For the text-containing cell, return its midpoint in [x, y] coordinate format. 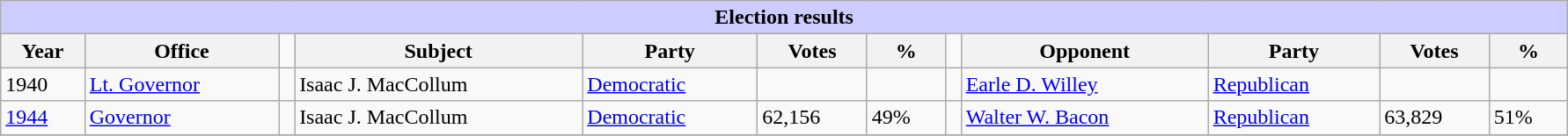
Opponent [1084, 51]
Walter W. Bacon [1084, 118]
1944 [42, 118]
Election results [785, 18]
51% [1528, 118]
Office [181, 51]
Subject [438, 51]
Governor [181, 118]
49% [906, 118]
63,829 [1434, 118]
1940 [42, 84]
62,156 [813, 118]
Year [42, 51]
Earle D. Willey [1084, 84]
Lt. Governor [181, 84]
